Return the [X, Y] coordinate for the center point of the cell that contains the specified text.  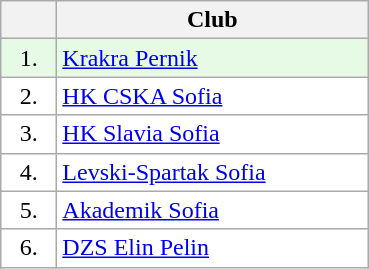
DZS Elin Pelin [212, 248]
HK CSKA Sofia [212, 96]
Levski-Spartak Sofia [212, 172]
5. [29, 210]
HK Slavia Sofia [212, 134]
6. [29, 248]
Krakra Pernik [212, 58]
3. [29, 134]
Club [212, 20]
4. [29, 172]
2. [29, 96]
1. [29, 58]
Akademik Sofia [212, 210]
